Determine the [X, Y] coordinate at the center of the cell enclosing the given text.  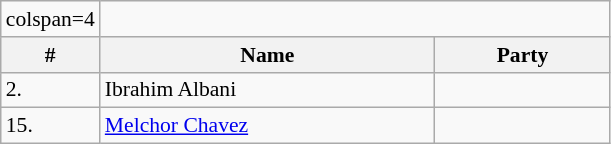
Party [522, 55]
Name [268, 55]
Melchor Chavez [268, 126]
Ibrahim Albani [268, 90]
# [50, 55]
15. [50, 126]
2. [50, 90]
colspan=4 [50, 19]
